For the text-containing cell, return its midpoint in [X, Y] coordinate format. 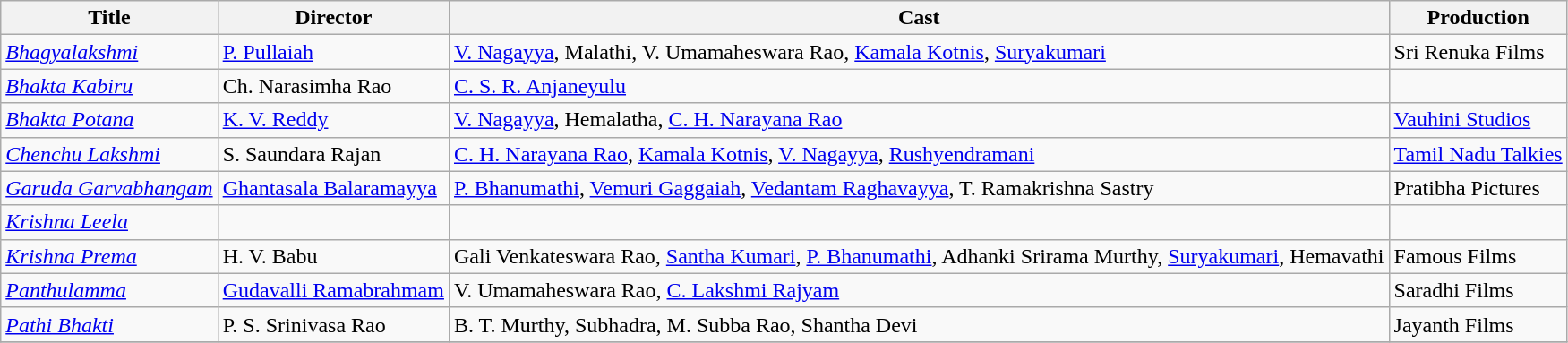
Production [1478, 18]
Bhagyalakshmi [109, 52]
H. V. Babu [333, 256]
Famous Films [1478, 256]
Bhakta Potana [109, 120]
V. Umamaheswara Rao, C. Lakshmi Rajyam [919, 290]
Tamil Nadu Talkies [1478, 154]
Chenchu Lakshmi [109, 154]
Bhakta Kabiru [109, 86]
Jayanth Films [1478, 324]
C. H. Narayana Rao, Kamala Kotnis, V. Nagayya, Rushyendramani [919, 154]
Director [333, 18]
Pratibha Pictures [1478, 188]
Ch. Narasimha Rao [333, 86]
V. Nagayya, Hemalatha, C. H. Narayana Rao [919, 120]
C. S. R. Anjaneyulu [919, 86]
Gali Venkateswara Rao, Santha Kumari, P. Bhanumathi, Adhanki Srirama Murthy, Suryakumari, Hemavathi [919, 256]
Cast [919, 18]
Krishna Leela [109, 222]
B. T. Murthy, Subhadra, M. Subba Rao, Shantha Devi [919, 324]
P. Pullaiah [333, 52]
Saradhi Films [1478, 290]
Krishna Prema [109, 256]
V. Nagayya, Malathi, V. Umamaheswara Rao, Kamala Kotnis, Suryakumari [919, 52]
K. V. Reddy [333, 120]
P. Bhanumathi, Vemuri Gaggaiah, Vedantam Raghavayya, T. Ramakrishna Sastry [919, 188]
Title [109, 18]
S. Saundara Rajan [333, 154]
Pathi Bhakti [109, 324]
Garuda Garvabhangam [109, 188]
Ghantasala Balaramayya [333, 188]
Vauhini Studios [1478, 120]
Sri Renuka Films [1478, 52]
Gudavalli Ramabrahmam [333, 290]
P. S. Srinivasa Rao [333, 324]
Panthulamma [109, 290]
